Identify which cell holds the provided text, then report its [X, Y] central coordinate. 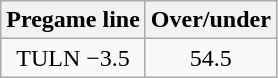
54.5 [210, 58]
Over/under [210, 20]
Pregame line [74, 20]
TULN −3.5 [74, 58]
